Determine the [x, y] coordinate at the center of the cell enclosing the given text.  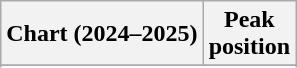
Peakposition [249, 34]
Chart (2024–2025) [102, 34]
